Output the [X, Y] coordinate of the center of the cell containing the given text.  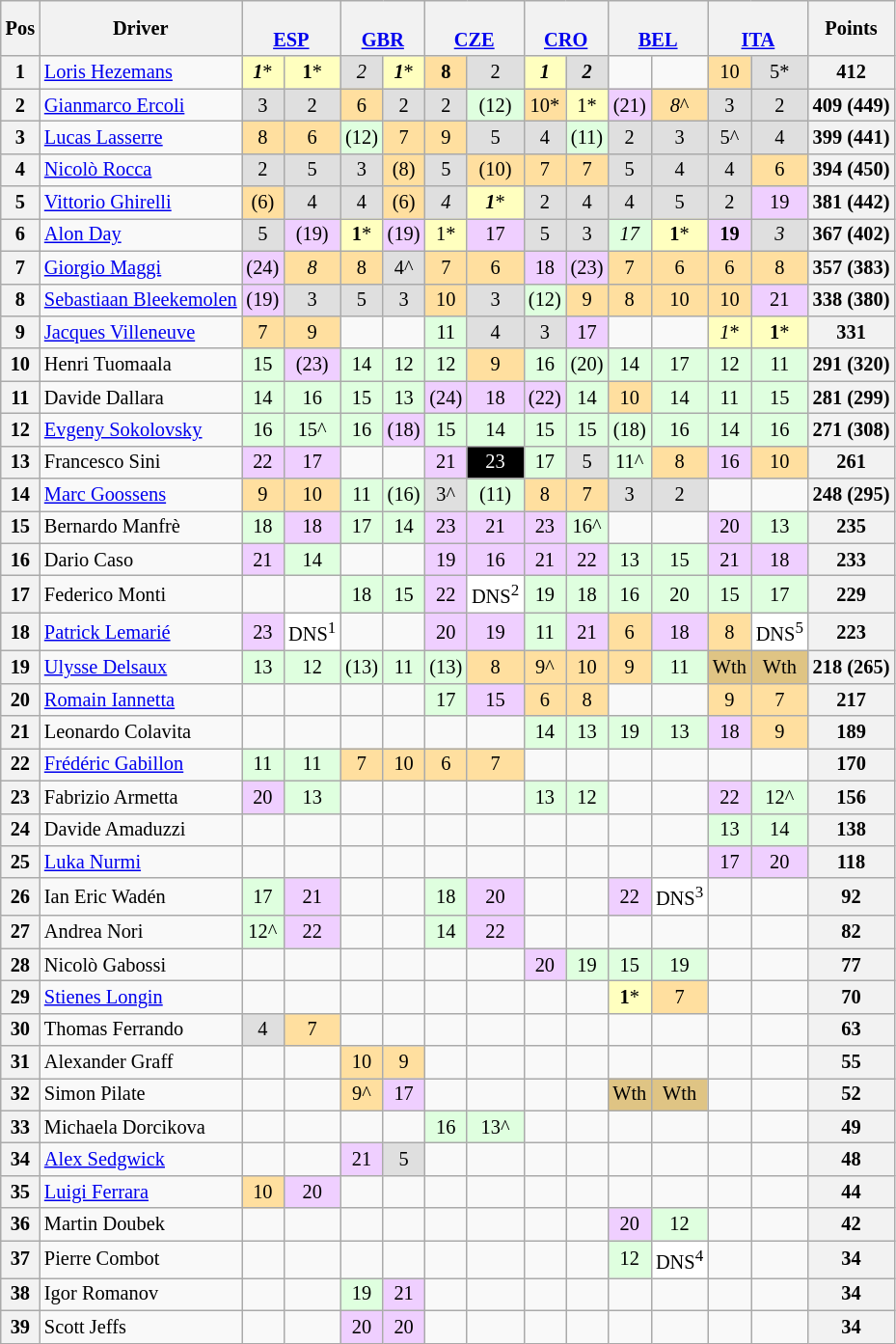
11^ [629, 462]
24 [20, 830]
367 (402) [852, 234]
16^ [587, 527]
412 [852, 72]
63 [852, 1029]
82 [852, 932]
Stienes Longin [141, 997]
Romain Iannetta [141, 699]
170 [852, 764]
381 (442) [852, 203]
Dario Caso [141, 560]
36 [20, 1224]
ITA [758, 28]
Sebastiaan Bleekemolen [141, 300]
217 [852, 699]
338 (380) [852, 300]
39 [20, 1327]
DNS1 [312, 631]
52 [852, 1094]
70 [852, 997]
Patrick Lemarié [141, 631]
399 (441) [852, 137]
Thomas Ferrando [141, 1029]
Davide Amaduzzi [141, 830]
8^ [679, 105]
Giorgio Maggi [141, 267]
Federico Monti [141, 594]
28 [20, 965]
27 [20, 932]
271 (308) [852, 429]
Vittorio Ghirelli [141, 203]
233 [852, 560]
Francesco Sini [141, 462]
Davide Dallara [141, 398]
5* [779, 72]
42 [852, 1224]
Alexander Graff [141, 1062]
Marc Goossens [141, 495]
Frédéric Gabillon [141, 764]
Ulysse Delsaux [141, 667]
Leonardo Colavita [141, 732]
156 [852, 797]
(8) [404, 170]
33 [20, 1127]
Pos [20, 28]
10* [545, 105]
(21) [629, 105]
Loris Hezemans [141, 72]
4^ [404, 267]
44 [852, 1192]
Nicolò Gabossi [141, 965]
Martin Doubek [141, 1224]
Nicolò Rocca [141, 170]
35 [20, 1192]
235 [852, 527]
29 [20, 997]
Lucas Lasserre [141, 137]
218 (265) [852, 667]
25 [20, 862]
(10) [496, 170]
26 [20, 897]
Scott Jeffs [141, 1327]
Bernardo Manfrè [141, 527]
37 [20, 1260]
48 [852, 1160]
92 [852, 897]
Igor Romanov [141, 1294]
Evgeny Sokolovsky [141, 429]
CRO [565, 28]
(22) [545, 398]
Ian Eric Wadén [141, 897]
(20) [587, 365]
Pierre Combot [141, 1260]
DNS5 [779, 631]
GBR [382, 28]
261 [852, 462]
DNS2 [496, 594]
Points [852, 28]
(16) [404, 495]
281 (299) [852, 398]
5^ [729, 137]
31 [20, 1062]
32 [20, 1094]
Henri Tuomaala [141, 365]
Luigi Ferrara [141, 1192]
Luka Nurmi [141, 862]
Andrea Nori [141, 932]
Alex Sedgwick [141, 1160]
Simon Pilate [141, 1094]
331 [852, 332]
3^ [446, 495]
357 (383) [852, 267]
291 (320) [852, 365]
229 [852, 594]
38 [20, 1294]
138 [852, 830]
223 [852, 631]
248 (295) [852, 495]
Michaela Dorcikova [141, 1127]
394 (450) [852, 170]
ESP [291, 28]
118 [852, 862]
Fabrizio Armetta [141, 797]
49 [852, 1127]
CZE [475, 28]
DNS4 [679, 1260]
BEL [658, 28]
77 [852, 965]
Jacques Villeneuve [141, 332]
DNS3 [679, 897]
189 [852, 732]
55 [852, 1062]
409 (449) [852, 105]
Alon Day [141, 234]
Driver [141, 28]
13^ [496, 1127]
Gianmarco Ercoli [141, 105]
15^ [312, 429]
30 [20, 1029]
